Detect which cell encompasses the target text, then output its [X, Y] center coordinate. 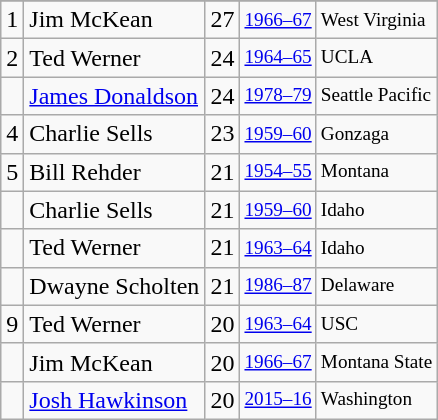
Bill Rehder [114, 172]
4 [12, 134]
UCLA [376, 58]
West Virginia [376, 20]
Washington [376, 400]
9 [12, 324]
Montana State [376, 362]
1 [12, 20]
2015–16 [278, 400]
1986–87 [278, 286]
James Donaldson [114, 96]
27 [222, 20]
Montana [376, 172]
2 [12, 58]
1954–55 [278, 172]
USC [376, 324]
23 [222, 134]
1964–65 [278, 58]
Dwayne Scholten [114, 286]
Josh Hawkinson [114, 400]
Delaware [376, 286]
Gonzaga [376, 134]
5 [12, 172]
1978–79 [278, 96]
Seattle Pacific [376, 96]
